Capture the cell that displays the provided text and extract its (x, y) central coordinate. 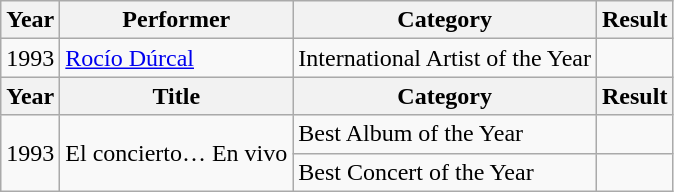
Best Album of the Year (445, 134)
International Artist of the Year (445, 58)
Rocío Dúrcal (176, 58)
Title (176, 96)
Best Concert of the Year (445, 172)
Performer (176, 20)
El concierto… En vivo (176, 153)
